Detect which cell encompasses the target text, then output its [X, Y] center coordinate. 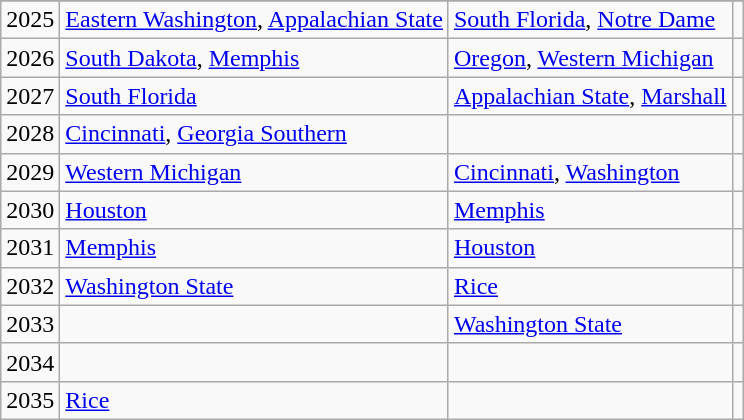
2026 [30, 58]
2033 [30, 324]
2029 [30, 172]
Oregon, Western Michigan [590, 58]
2031 [30, 248]
2025 [30, 20]
Western Michigan [254, 172]
Cincinnati, Georgia Southern [254, 134]
South Florida, Notre Dame [590, 20]
2034 [30, 362]
2027 [30, 96]
Cincinnati, Washington [590, 172]
2035 [30, 400]
Eastern Washington, Appalachian State [254, 20]
2030 [30, 210]
2028 [30, 134]
2032 [30, 286]
Appalachian State, Marshall [590, 96]
South Florida [254, 96]
South Dakota, Memphis [254, 58]
